Provide the [x, y] coordinate of the cell's center where the given text is located.  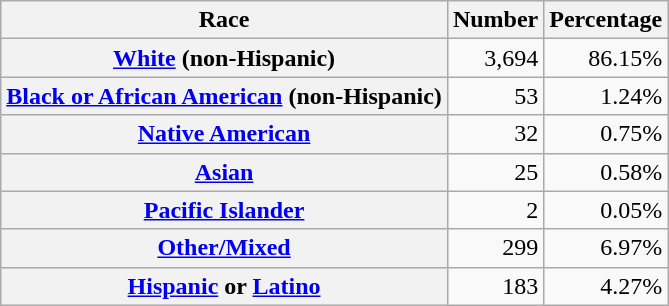
Number [495, 20]
25 [495, 172]
299 [495, 248]
Asian [224, 172]
6.97% [606, 248]
2 [495, 210]
White (non-Hispanic) [224, 58]
86.15% [606, 58]
Other/Mixed [224, 248]
Race [224, 20]
0.58% [606, 172]
32 [495, 134]
3,694 [495, 58]
0.05% [606, 210]
Pacific Islander [224, 210]
4.27% [606, 286]
Hispanic or Latino [224, 286]
0.75% [606, 134]
Native American [224, 134]
Black or African American (non-Hispanic) [224, 96]
1.24% [606, 96]
183 [495, 286]
Percentage [606, 20]
53 [495, 96]
